Find where the given text appears and provide that cell's center as (x, y) coordinate. 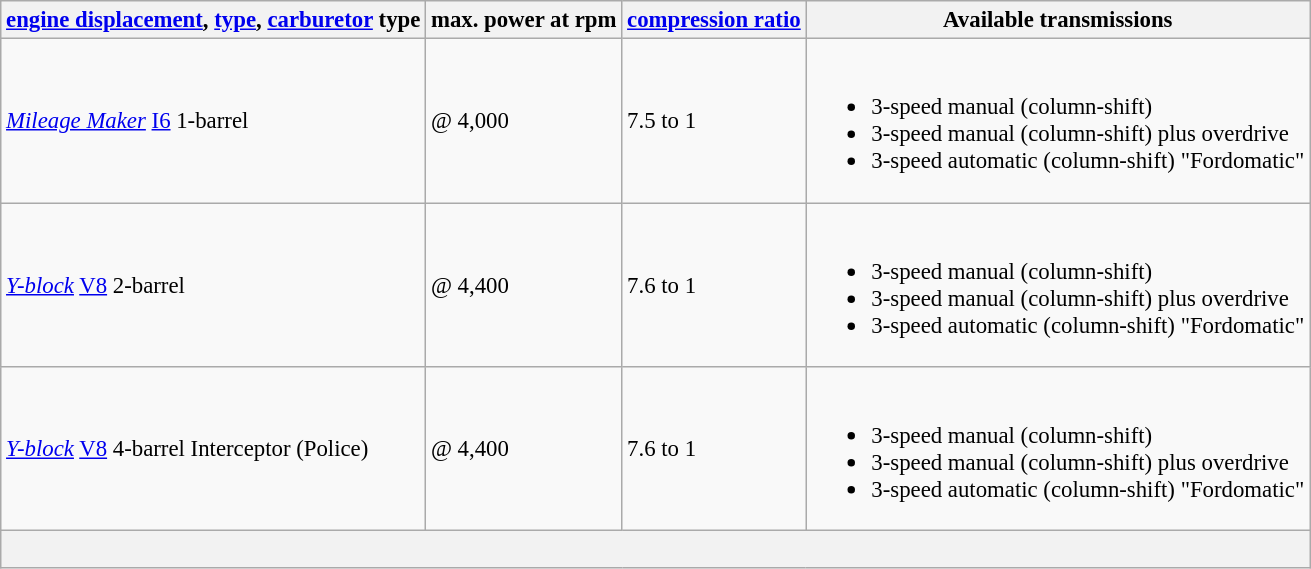
max. power at rpm (524, 20)
@ 4,000 (524, 121)
Available transmissions (1058, 20)
compression ratio (714, 20)
Y-block V8 4-barrel Interceptor (Police) (214, 449)
engine displacement, type, carburetor type (214, 20)
Mileage Maker I6 1-barrel (214, 121)
7.5 to 1 (714, 121)
Y-block V8 2-barrel (214, 285)
